From the cell containing the given text, extract its center point as [X, Y] coordinate. 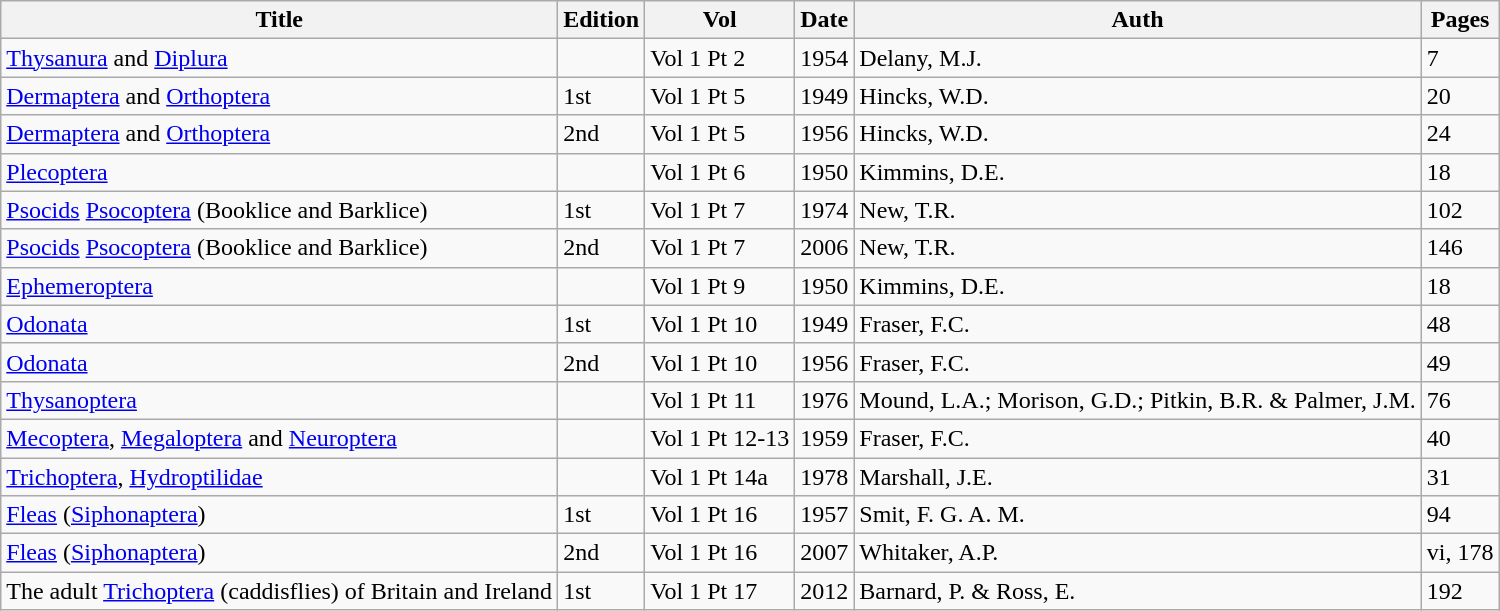
Thysanoptera [280, 400]
1976 [824, 400]
49 [1460, 362]
The adult Trichoptera (caddisflies) of Britain and Ireland [280, 591]
Mecoptera, Megaloptera and Neuroptera [280, 438]
2012 [824, 591]
Delany, M.J. [1138, 58]
Smit, F. G. A. M. [1138, 515]
Vol 1 Pt 12-13 [720, 438]
Title [280, 20]
94 [1460, 515]
40 [1460, 438]
Vol 1 Pt 9 [720, 286]
Vol 1 Pt 6 [720, 172]
Vol 1 Pt 2 [720, 58]
Vol [720, 20]
Plecoptera [280, 172]
102 [1460, 210]
Ephemeroptera [280, 286]
Trichoptera, Hydroptilidae [280, 477]
2007 [824, 553]
Barnard, P. & Ross, E. [1138, 591]
7 [1460, 58]
Vol 1 Pt 11 [720, 400]
Date [824, 20]
Vol 1 Pt 17 [720, 591]
Whitaker, A.P. [1138, 553]
Vol 1 Pt 14a [720, 477]
24 [1460, 134]
Auth [1138, 20]
Mound, L.A.; Morison, G.D.; Pitkin, B.R. & Palmer, J.M. [1138, 400]
31 [1460, 477]
Thysanura and Diplura [280, 58]
1959 [824, 438]
Marshall, J.E. [1138, 477]
2006 [824, 248]
20 [1460, 96]
192 [1460, 591]
Pages [1460, 20]
146 [1460, 248]
Edition [602, 20]
76 [1460, 400]
1974 [824, 210]
48 [1460, 324]
1954 [824, 58]
1978 [824, 477]
vi, 178 [1460, 553]
1957 [824, 515]
